Find where the given text appears and provide that cell's center as (x, y) coordinate. 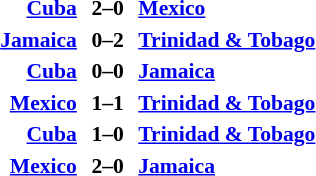
1–1 (107, 102)
0–0 (107, 71)
1–0 (107, 134)
0–2 (107, 40)
